Detect which cell encompasses the target text, then output its (x, y) center coordinate. 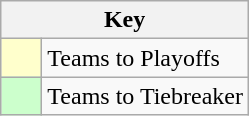
Teams to Playoffs (146, 58)
Teams to Tiebreaker (146, 96)
Key (125, 20)
